Determine the (X, Y) coordinate at the center of the cell enclosing the given text.  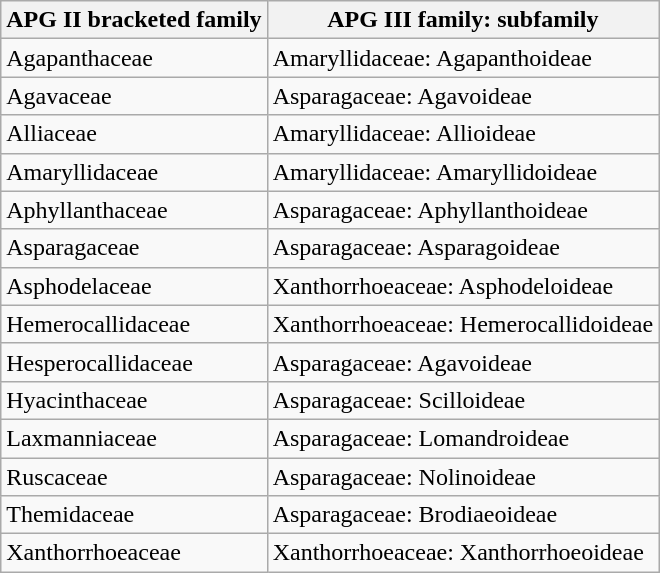
Xanthorrhoeaceae: Hemerocallidoideae (463, 324)
APG III family: subfamily (463, 20)
Xanthorrhoeaceae: Asphodeloideae (463, 286)
Hesperocallidaceae (134, 362)
Hemerocallidaceae (134, 324)
Amaryllidaceae: Amaryllidoideae (463, 172)
Hyacinthaceae (134, 400)
Ruscaceae (134, 477)
Alliaceae (134, 134)
Xanthorrhoeaceae: Xanthorrhoeoideae (463, 553)
Themidaceae (134, 515)
Agapanthaceae (134, 58)
Asparagaceae: Lomandroideae (463, 438)
Xanthorrhoeaceae (134, 553)
Asparagaceae: Aphyllanthoideae (463, 210)
Agavaceae (134, 96)
Asparagaceae (134, 248)
Amaryllidaceae: Allioideae (463, 134)
Asparagaceae: Asparagoideae (463, 248)
Asparagaceae: Scilloideae (463, 400)
Asparagaceae: Nolinoideae (463, 477)
Asphodelaceae (134, 286)
Amaryllidaceae: Agapanthoideae (463, 58)
Laxmanniaceae (134, 438)
Asparagaceae: Brodiaeoideae (463, 515)
Aphyllanthaceae (134, 210)
Amaryllidaceae (134, 172)
APG II bracketed family (134, 20)
